Detect which cell encompasses the target text, then output its [x, y] center coordinate. 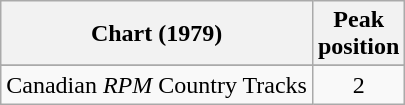
Chart (1979) [157, 34]
Canadian RPM Country Tracks [157, 85]
Peakposition [358, 34]
2 [358, 85]
